Return the [x, y] coordinate for the center point of the cell that contains the specified text.  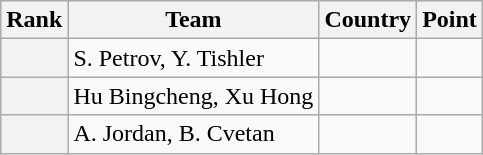
Point [450, 20]
Rank [34, 20]
Hu Bingcheng, Xu Hong [194, 96]
Country [368, 20]
Team [194, 20]
A. Jordan, B. Cvetan [194, 134]
S. Petrov, Y. Tishler [194, 58]
